Output the [x, y] coordinate of the center of the cell containing the given text.  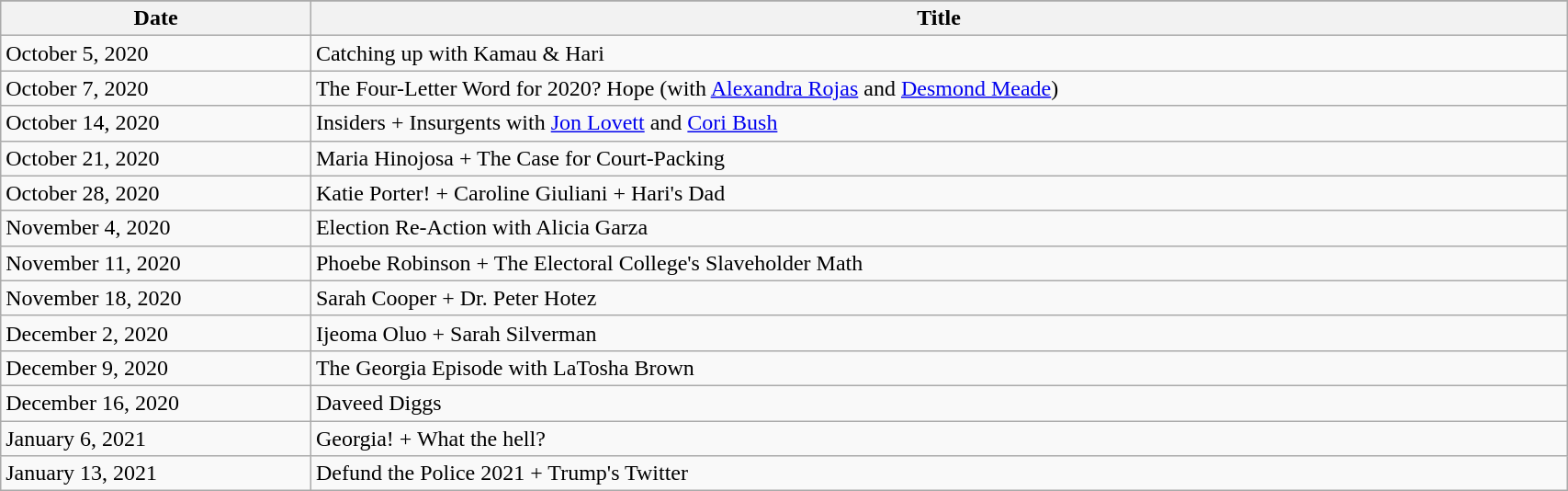
December 2, 2020 [156, 333]
Daveed Diggs [939, 403]
Defund the Police 2021 + Trump's Twitter [939, 474]
Maria Hinojosa + The Case for Court-Packing [939, 158]
Katie Porter! + Caroline Giuliani + Hari's Dad [939, 193]
Phoebe Robinson + The Electoral College's Slaveholder Math [939, 263]
Georgia! + What the hell? [939, 439]
October 7, 2020 [156, 88]
Election Re-Action with Alicia Garza [939, 228]
January 13, 2021 [156, 474]
The Four-Letter Word for 2020? Hope (with Alexandra Rojas and Desmond Meade) [939, 88]
Insiders + Insurgents with Jon Lovett and Cori Bush [939, 123]
The Georgia Episode with LaTosha Brown [939, 368]
November 18, 2020 [156, 298]
October 28, 2020 [156, 193]
December 16, 2020 [156, 403]
Sarah Cooper + Dr. Peter Hotez [939, 298]
October 14, 2020 [156, 123]
November 11, 2020 [156, 263]
Title [939, 18]
October 5, 2020 [156, 53]
Catching up with Kamau & Hari [939, 53]
December 9, 2020 [156, 368]
October 21, 2020 [156, 158]
Date [156, 18]
November 4, 2020 [156, 228]
Ijeoma Oluo + Sarah Silverman [939, 333]
January 6, 2021 [156, 439]
